Extract the (x, y) coordinate from the center of the cell holding the provided text.  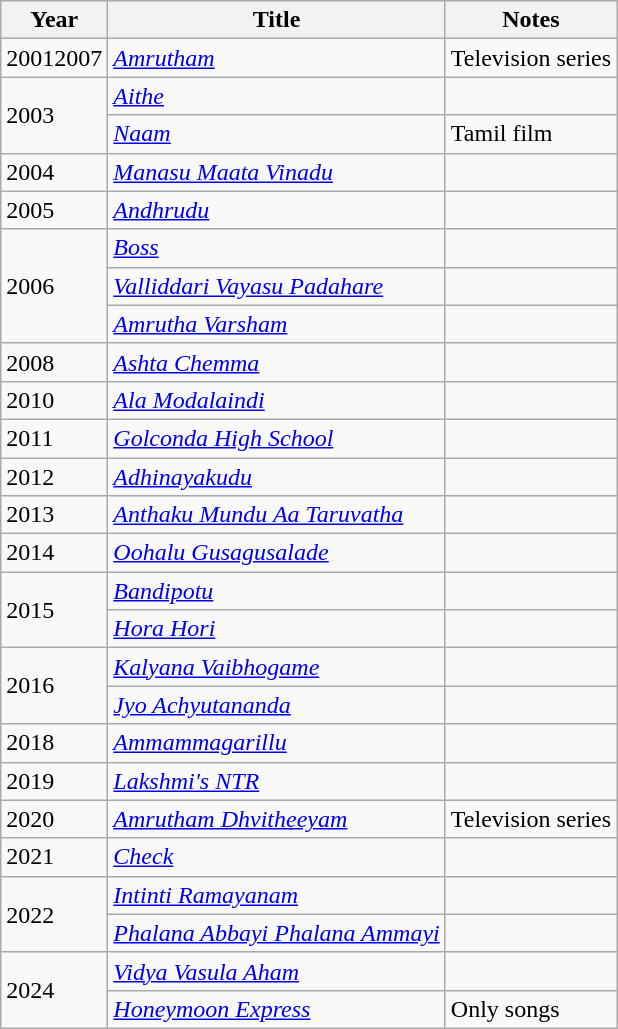
Notes (530, 20)
2016 (54, 686)
Anthaku Mundu Aa Taruvatha (276, 515)
Manasu Maata Vinadu (276, 172)
2019 (54, 781)
Amrutha Varsham (276, 324)
Jyo Achyutananda (276, 705)
2012 (54, 477)
Amrutham Dhvitheeyam (276, 819)
Aithe (276, 96)
2014 (54, 553)
2010 (54, 400)
Kalyana Vaibhogame (276, 667)
Ammammagarillu (276, 743)
Ashta Chemma (276, 362)
Adhinayakudu (276, 477)
2021 (54, 857)
Golconda High School (276, 438)
Honeymoon Express (276, 1009)
20012007 (54, 58)
2006 (54, 286)
2022 (54, 914)
Bandipotu (276, 591)
Check (276, 857)
Hora Hori (276, 629)
Only songs (530, 1009)
Oohalu Gusagusalade (276, 553)
Valliddari Vayasu Padahare (276, 286)
Lakshmi's NTR (276, 781)
Naam (276, 134)
Andhrudu (276, 210)
2008 (54, 362)
Vidya Vasula Aham (276, 971)
Phalana Abbayi Phalana Ammayi (276, 933)
Ala Modalaindi (276, 400)
Year (54, 20)
2004 (54, 172)
2003 (54, 115)
2024 (54, 990)
2013 (54, 515)
Intinti Ramayanam (276, 895)
2011 (54, 438)
Tamil film (530, 134)
Title (276, 20)
2015 (54, 610)
2020 (54, 819)
Boss (276, 248)
Amrutham (276, 58)
2005 (54, 210)
2018 (54, 743)
